Output the (X, Y) coordinate of the center of the cell containing the given text.  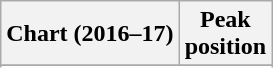
Chart (2016–17) (90, 34)
Peak position (225, 34)
